Extract the (X, Y) coordinate from the center of the cell holding the provided text.  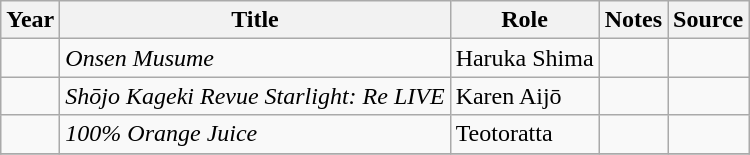
Title (255, 20)
Year (30, 20)
Haruka Shima (524, 58)
100% Orange Juice (255, 134)
Teotoratta (524, 134)
Notes (633, 20)
Shōjo Kageki Revue Starlight: Re LIVE (255, 96)
Karen Aijō (524, 96)
Source (708, 20)
Role (524, 20)
Onsen Musume (255, 58)
